Detect which cell encompasses the target text, then output its [X, Y] center coordinate. 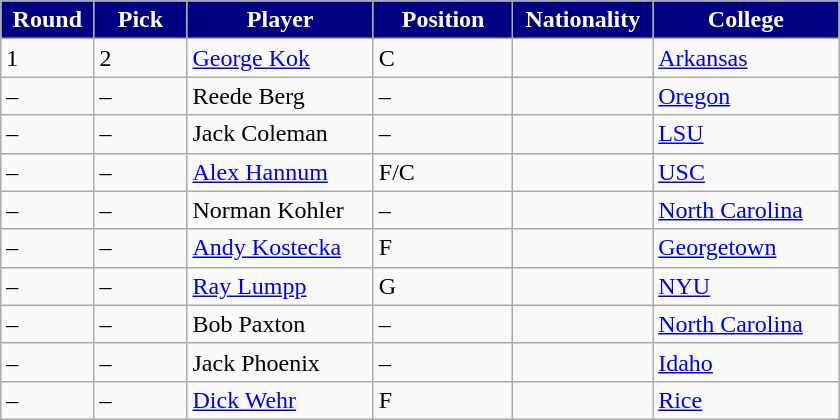
USC [746, 172]
Andy Kostecka [280, 248]
Ray Lumpp [280, 286]
G [443, 286]
Pick [140, 20]
Position [443, 20]
Bob Paxton [280, 324]
Player [280, 20]
Alex Hannum [280, 172]
Nationality [583, 20]
C [443, 58]
Idaho [746, 362]
Jack Phoenix [280, 362]
Georgetown [746, 248]
Reede Berg [280, 96]
LSU [746, 134]
Round [48, 20]
Oregon [746, 96]
NYU [746, 286]
F/C [443, 172]
Rice [746, 400]
1 [48, 58]
Jack Coleman [280, 134]
Arkansas [746, 58]
Norman Kohler [280, 210]
College [746, 20]
2 [140, 58]
Dick Wehr [280, 400]
George Kok [280, 58]
